For the text-containing cell, return its midpoint in [x, y] coordinate format. 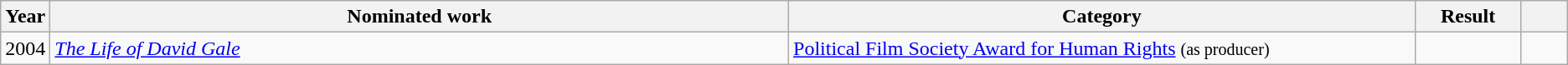
Political Film Society Award for Human Rights (as producer) [1102, 48]
2004 [25, 48]
Nominated work [420, 17]
Year [25, 17]
The Life of David Gale [420, 48]
Result [1467, 17]
Category [1102, 17]
